From the cell containing the given text, extract its center point as (x, y) coordinate. 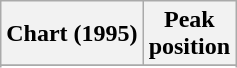
Chart (1995) (72, 34)
Peakposition (189, 34)
